Find where the given text appears and provide that cell's center as [X, Y] coordinate. 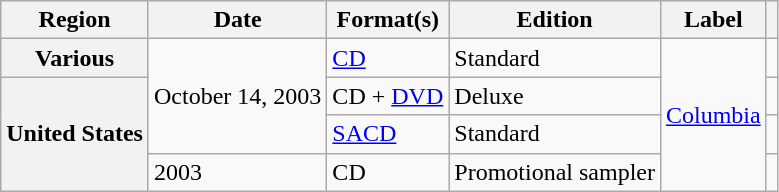
United States [75, 134]
Edition [555, 20]
Deluxe [555, 96]
Columbia [713, 115]
CD + DVD [388, 96]
October 14, 2003 [237, 96]
SACD [388, 134]
Various [75, 58]
Date [237, 20]
Promotional sampler [555, 172]
Region [75, 20]
2003 [237, 172]
Label [713, 20]
Format(s) [388, 20]
